For the text-containing cell, return its midpoint in [X, Y] coordinate format. 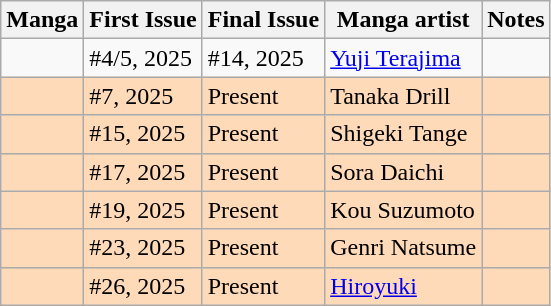
#26, 2025 [143, 286]
#17, 2025 [143, 172]
#15, 2025 [143, 134]
#7, 2025 [143, 96]
Tanaka Drill [404, 96]
Shigeki Tange [404, 134]
First Issue [143, 20]
Manga [42, 20]
Genri Natsume [404, 248]
#19, 2025 [143, 210]
Notes [516, 20]
#14, 2025 [263, 58]
Hiroyuki [404, 286]
#4/5, 2025 [143, 58]
Yuji Terajima [404, 58]
Final Issue [263, 20]
Kou Suzumoto [404, 210]
Manga artist [404, 20]
#23, 2025 [143, 248]
Sora Daichi [404, 172]
